Find where the given text appears and provide that cell's center as (x, y) coordinate. 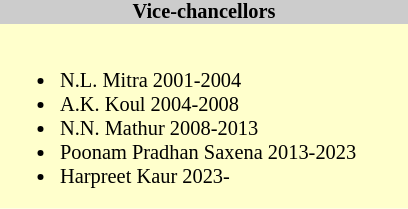
N.L. Mitra 2001-2004A.K. Koul 2004-2008N.N. Mathur 2008-2013Poonam Pradhan Saxena 2013-2023Harpreet Kaur 2023- (204, 116)
Vice-chancellors (204, 12)
